Search for the cell housing the specified text and yield its [X, Y] center coordinate. 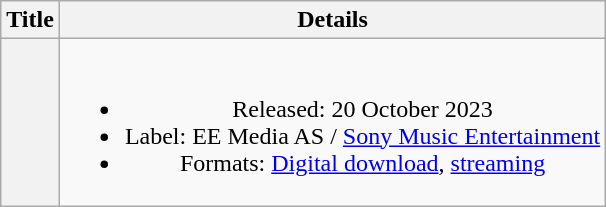
Released: 20 October 2023Label: EE Media AS / Sony Music EntertainmentFormats: Digital download, streaming [332, 122]
Details [332, 20]
Title [30, 20]
